Return the (X, Y) coordinate for the center point of the cell that contains the specified text.  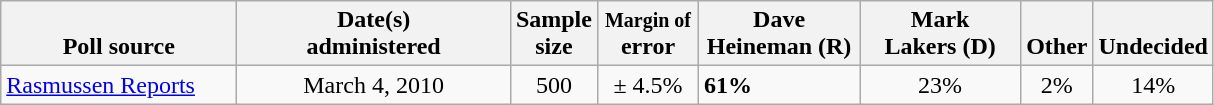
500 (554, 85)
Date(s)administered (374, 34)
± 4.5% (648, 85)
61% (780, 85)
Samplesize (554, 34)
MarkLakers (D) (940, 34)
14% (1153, 85)
March 4, 2010 (374, 85)
Poll source (119, 34)
Undecided (1153, 34)
DaveHeineman (R) (780, 34)
23% (940, 85)
2% (1057, 85)
Other (1057, 34)
Rasmussen Reports (119, 85)
Margin oferror (648, 34)
